Identify which cell holds the provided text, then report its [X, Y] central coordinate. 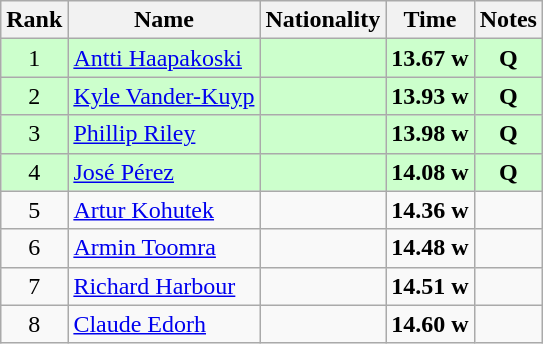
Phillip Riley [164, 134]
5 [34, 210]
Name [164, 20]
3 [34, 134]
14.36 w [430, 210]
José Pérez [164, 172]
1 [34, 58]
14.51 w [430, 286]
2 [34, 96]
Rank [34, 20]
Claude Edorh [164, 324]
Artur Kohutek [164, 210]
14.60 w [430, 324]
8 [34, 324]
4 [34, 172]
Richard Harbour [164, 286]
Nationality [323, 20]
Armin Toomra [164, 248]
Antti Haapakoski [164, 58]
Time [430, 20]
14.48 w [430, 248]
6 [34, 248]
13.98 w [430, 134]
Notes [508, 20]
Kyle Vander-Kuyp [164, 96]
13.93 w [430, 96]
14.08 w [430, 172]
7 [34, 286]
13.67 w [430, 58]
